Provide the (X, Y) coordinate of the cell's center where the given text is located.  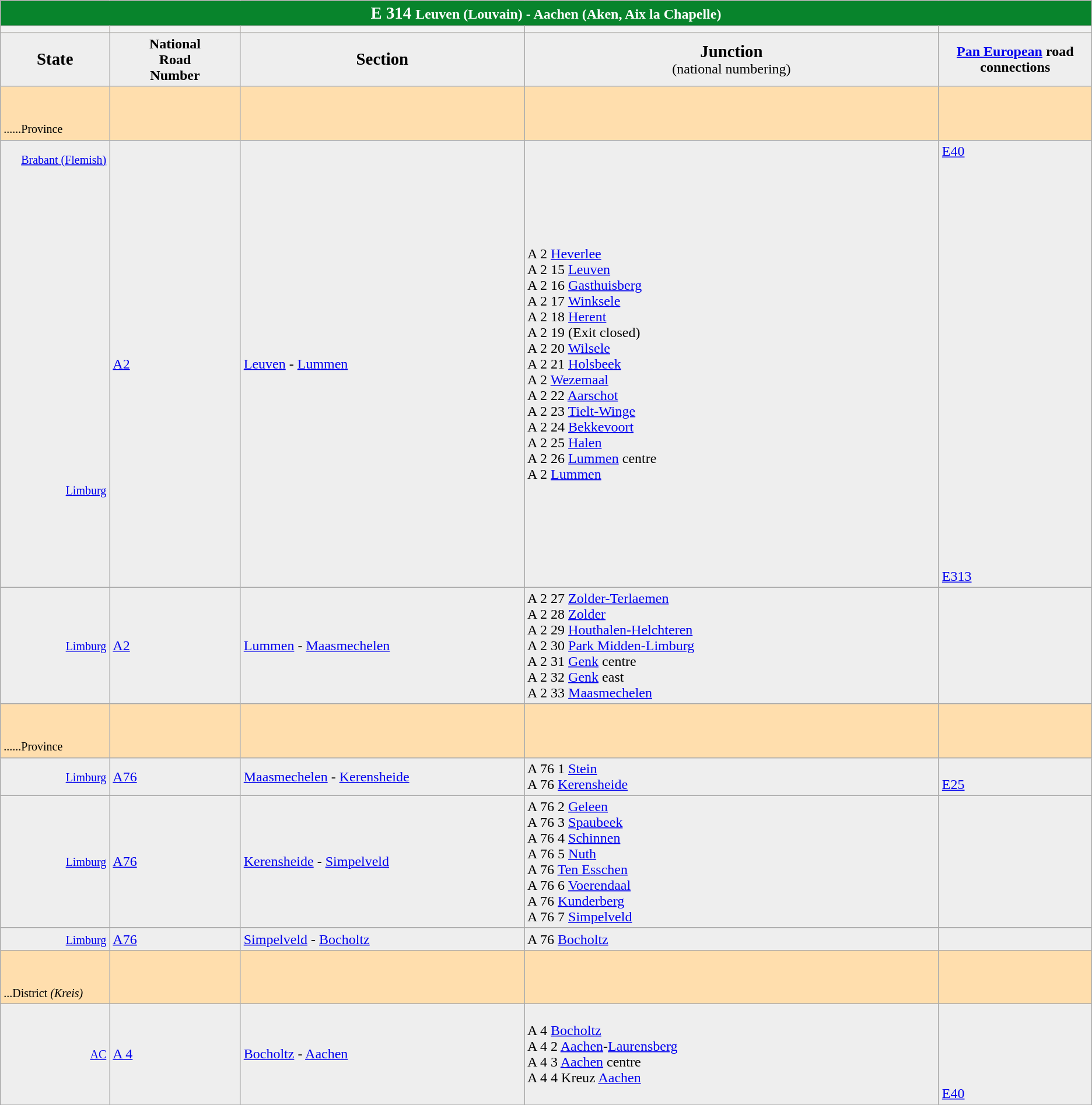
A 76 1 SteinA 76 Kerensheide (731, 777)
State (55, 59)
E 314 Leuven (Louvain) - Aachen (Aken, Aix la Chapelle) (546, 13)
Lummen - Maasmechelen (382, 646)
Kerensheide - Simpelveld (382, 862)
Maasmechelen - Kerensheide (382, 777)
Pan European road connections (1015, 59)
Brabant (Flemish)Limburg (55, 364)
E40 E313 (1015, 364)
A 4 (175, 1054)
A 76 Bocholtz (731, 939)
E40 (1015, 1054)
Simpelveld - Bocholtz (382, 939)
...District (Kreis) (55, 977)
Junction (national numbering) (731, 59)
National Road Number (175, 59)
Section (382, 59)
E25 (1015, 777)
AC (55, 1054)
A 2 27 Zolder-TerlaemenA 2 28 Zolder A 2 29 Houthalen-HelchterenA 2 30 Park Midden-Limburg A 2 31 Genk centreA 2 32 Genk eastA 2 33 Maasmechelen (731, 646)
A 76 2 GeleenA 76 3 SpaubeekA 76 4 SchinnenA 76 5 NuthA 76 Ten Esschen A 76 6 VoerendaalA 76 Kunderberg A 76 7 Simpelveld (731, 862)
Leuven - Lummen (382, 364)
Bocholtz - Aachen (382, 1054)
A 4 Bocholtz A 4 2 Aachen-LaurensbergA 4 3 Aachen centreA 4 4 Kreuz Aachen (731, 1054)
